Search for the cell housing the specified text and yield its [X, Y] center coordinate. 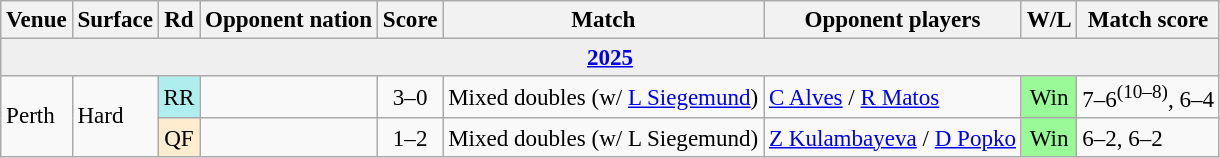
C Alves / R Matos [893, 97]
2025 [610, 58]
Rd [178, 20]
Match score [1148, 20]
W/L [1049, 20]
Perth [36, 116]
Opponent nation [289, 20]
3–0 [410, 97]
6–2, 6–2 [1148, 138]
Surface [115, 20]
Score [410, 20]
QF [178, 138]
Match [604, 20]
RR [178, 97]
Z Kulambayeva / D Popko [893, 138]
Hard [115, 116]
Venue [36, 20]
Opponent players [893, 20]
1–2 [410, 138]
7–6(10–8), 6–4 [1148, 97]
